Pinpoint the cell where the given text exists, returning its [x, y] midpoint coordinate. 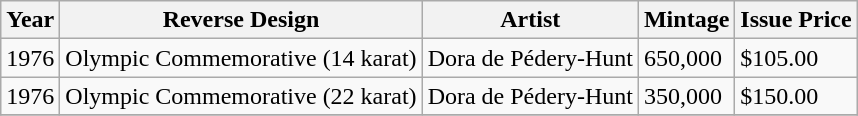
Reverse Design [241, 20]
350,000 [686, 96]
Issue Price [796, 20]
650,000 [686, 58]
$150.00 [796, 96]
$105.00 [796, 58]
Mintage [686, 20]
Olympic Commemorative (14 karat) [241, 58]
Year [30, 20]
Artist [530, 20]
Olympic Commemorative (22 karat) [241, 96]
